Search for the cell housing the specified text and yield its [x, y] center coordinate. 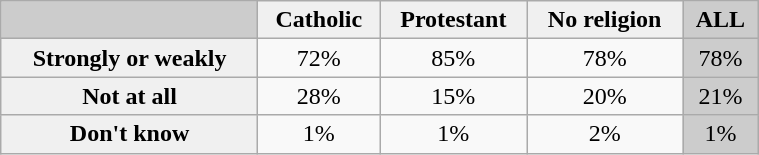
Not at all [129, 96]
72% [319, 58]
15% [454, 96]
Catholic [319, 20]
Strongly or weakly [129, 58]
28% [319, 96]
Don't know [129, 134]
No religion [605, 20]
2% [605, 134]
20% [605, 96]
Protestant [454, 20]
21% [721, 96]
ALL [721, 20]
85% [454, 58]
